Extract the [x, y] coordinate from the center of the cell holding the provided text.  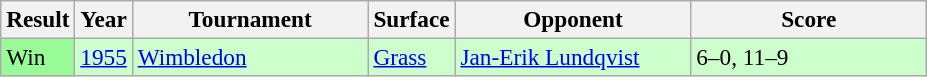
1955 [104, 57]
Year [104, 19]
Tournament [250, 19]
Surface [412, 19]
Score [809, 19]
Win [38, 57]
Grass [412, 57]
Wimbledon [250, 57]
6–0, 11–9 [809, 57]
Jan-Erik Lundqvist [573, 57]
Opponent [573, 19]
Result [38, 19]
